Detect which cell encompasses the target text, then output its [X, Y] center coordinate. 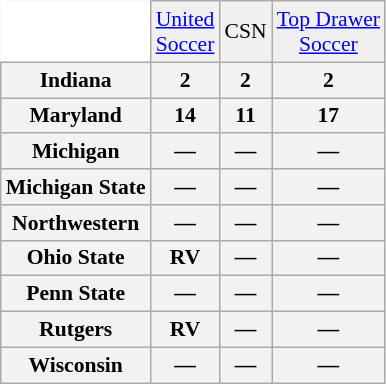
Wisconsin [76, 365]
Indiana [76, 80]
17 [329, 116]
Maryland [76, 116]
Ohio State [76, 258]
Rutgers [76, 330]
Northwestern [76, 223]
Top DrawerSoccer [329, 32]
Penn State [76, 294]
CSN [245, 32]
Michigan [76, 152]
Michigan State [76, 187]
UnitedSoccer [186, 32]
11 [245, 116]
14 [186, 116]
